Scan for the cell matching the given text and deliver its [X, Y] coordinate at center. 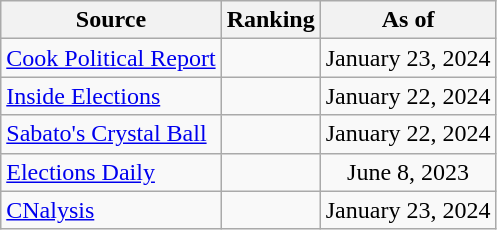
Cook Political Report [111, 58]
CNalysis [111, 210]
Elections Daily [111, 172]
Inside Elections [111, 96]
Ranking [270, 20]
As of [408, 20]
June 8, 2023 [408, 172]
Source [111, 20]
Sabato's Crystal Ball [111, 134]
